Pinpoint the cell where the given text exists, returning its (x, y) midpoint coordinate. 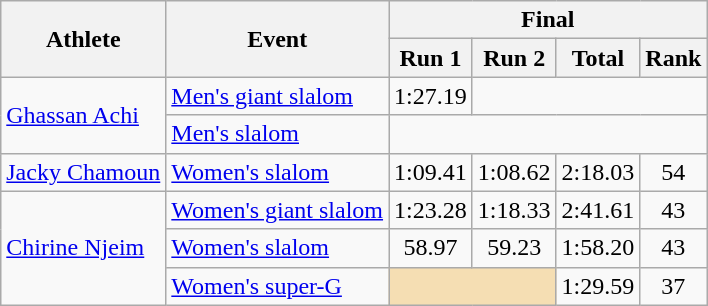
2:18.03 (598, 172)
1:29.59 (598, 286)
Women's super-G (278, 286)
2:41.61 (598, 210)
Men's giant slalom (278, 96)
Chirine Njeim (84, 248)
37 (674, 286)
59.23 (514, 248)
Final (548, 20)
1:58.20 (598, 248)
Ghassan Achi (84, 115)
1:18.33 (514, 210)
Run 2 (514, 58)
Men's slalom (278, 134)
Athlete (84, 39)
1:23.28 (431, 210)
Jacky Chamoun (84, 172)
Rank (674, 58)
1:09.41 (431, 172)
Event (278, 39)
1:27.19 (431, 96)
Women's giant slalom (278, 210)
1:08.62 (514, 172)
Run 1 (431, 58)
58.97 (431, 248)
54 (674, 172)
Total (598, 58)
